Pinpoint the cell where the given text exists, returning its [X, Y] midpoint coordinate. 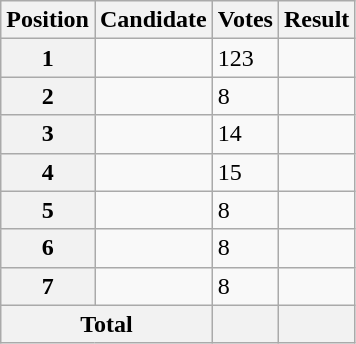
Result [316, 20]
Votes [245, 20]
Total [107, 324]
123 [245, 58]
5 [48, 210]
15 [245, 172]
2 [48, 96]
3 [48, 134]
6 [48, 248]
1 [48, 58]
4 [48, 172]
Candidate [153, 20]
7 [48, 286]
14 [245, 134]
Position [48, 20]
